From the cell containing the given text, extract its center point as (X, Y) coordinate. 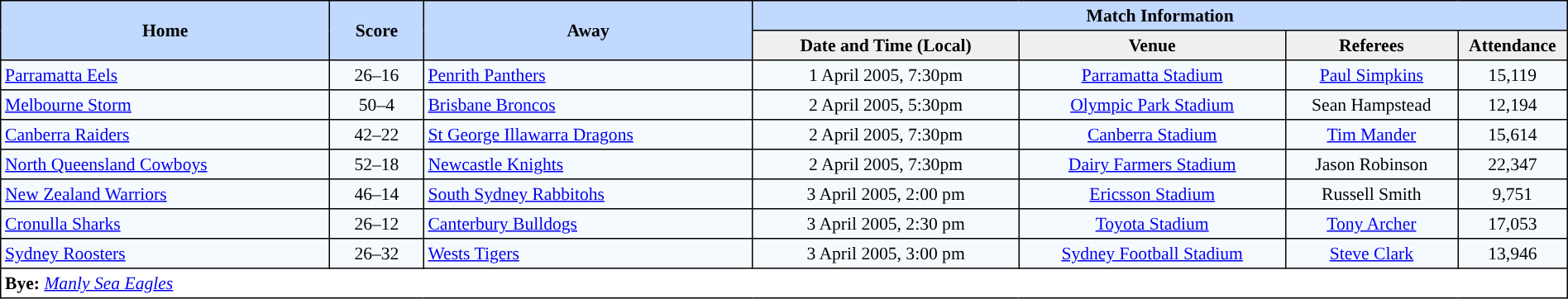
3 April 2005, 2:30 pm (886, 224)
Melbourne Storm (165, 105)
22,347 (1513, 164)
Ericsson Stadium (1152, 194)
Bye: Manly Sea Eagles (784, 283)
Home (165, 31)
26–32 (377, 254)
50–4 (377, 105)
Attendance (1513, 45)
Penrith Panthers (588, 75)
3 April 2005, 2:00 pm (886, 194)
Wests Tigers (588, 254)
2 April 2005, 5:30pm (886, 105)
Parramatta Stadium (1152, 75)
Date and Time (Local) (886, 45)
12,194 (1513, 105)
52–18 (377, 164)
Score (377, 31)
Toyota Stadium (1152, 224)
9,751 (1513, 194)
Tim Mander (1371, 135)
3 April 2005, 3:00 pm (886, 254)
Sydney Roosters (165, 254)
Referees (1371, 45)
Russell Smith (1371, 194)
Parramatta Eels (165, 75)
42–22 (377, 135)
Dairy Farmers Stadium (1152, 164)
North Queensland Cowboys (165, 164)
Canberra Stadium (1152, 135)
Jason Robinson (1371, 164)
Paul Simpkins (1371, 75)
Cronulla Sharks (165, 224)
Away (588, 31)
26–16 (377, 75)
Brisbane Broncos (588, 105)
Canterbury Bulldogs (588, 224)
13,946 (1513, 254)
Olympic Park Stadium (1152, 105)
Steve Clark (1371, 254)
46–14 (377, 194)
15,119 (1513, 75)
New Zealand Warriors (165, 194)
Venue (1152, 45)
Match Information (1159, 16)
Newcastle Knights (588, 164)
Canberra Raiders (165, 135)
Tony Archer (1371, 224)
St George Illawarra Dragons (588, 135)
Sydney Football Stadium (1152, 254)
Sean Hampstead (1371, 105)
1 April 2005, 7:30pm (886, 75)
15,614 (1513, 135)
South Sydney Rabbitohs (588, 194)
26–12 (377, 224)
17,053 (1513, 224)
